Provide the (x, y) coordinate of the cell's center where the given text is located.  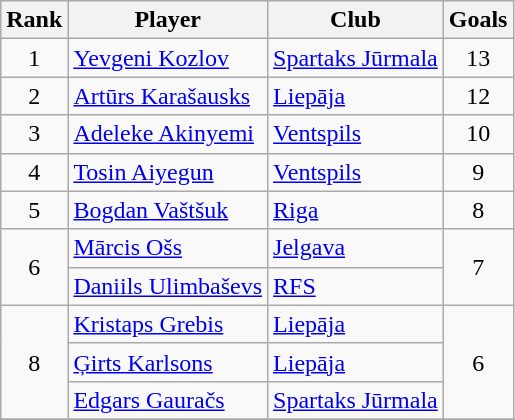
Rank (34, 20)
Club (356, 20)
Bogdan Vaštšuk (168, 210)
10 (478, 134)
7 (478, 267)
Yevgeni Kozlov (168, 58)
Mārcis Ošs (168, 248)
4 (34, 172)
9 (478, 172)
Artūrs Karašausks (168, 96)
Player (168, 20)
Tosin Aiyegun (168, 172)
Goals (478, 20)
Jelgava (356, 248)
Adeleke Akinyemi (168, 134)
12 (478, 96)
Edgars Gauračs (168, 400)
5 (34, 210)
Ģirts Karlsons (168, 362)
RFS (356, 286)
Riga (356, 210)
1 (34, 58)
2 (34, 96)
Daniils Ulimbaševs (168, 286)
13 (478, 58)
Kristaps Grebis (168, 324)
3 (34, 134)
